Return [X, Y] of the center of cell containing provided text 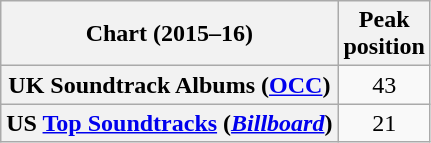
Peakposition [384, 34]
Chart (2015–16) [170, 34]
US Top Soundtracks (Billboard) [170, 123]
43 [384, 85]
UK Soundtrack Albums (OCC) [170, 85]
21 [384, 123]
